Output the (X, Y) coordinate of the center of the cell containing the given text.  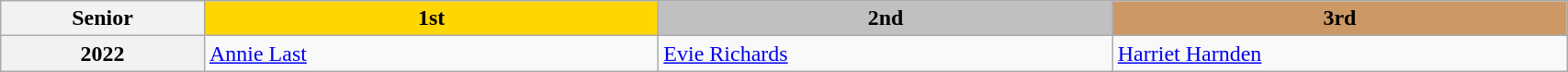
2022 (103, 54)
2nd (886, 18)
Harriet Harnden (1339, 54)
1st (431, 18)
Annie Last (431, 54)
Evie Richards (886, 54)
3rd (1339, 18)
Senior (103, 18)
